Detect which cell encompasses the target text, then output its [X, Y] center coordinate. 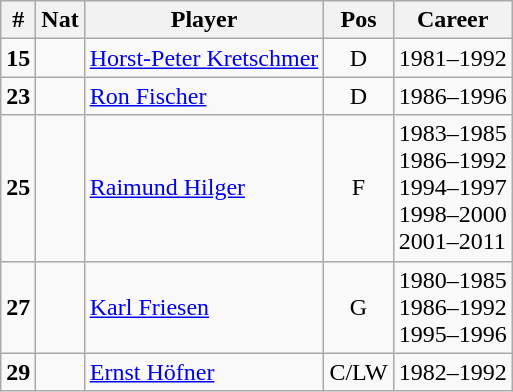
Ron Fischer [204, 96]
# [18, 20]
1980–1985 1986–1992 1995–1996 [452, 307]
25 [18, 188]
Nat [60, 20]
1982–1992 [452, 372]
1981–1992 [452, 58]
29 [18, 372]
1986–1996 [452, 96]
G [358, 307]
Raimund Hilger [204, 188]
Player [204, 20]
F [358, 188]
Pos [358, 20]
27 [18, 307]
23 [18, 96]
Karl Friesen [204, 307]
1983–1985 1986–1992 1994–1997 1998–2000 2001–2011 [452, 188]
C/LW [358, 372]
Horst-Peter Kretschmer [204, 58]
Career [452, 20]
Ernst Höfner [204, 372]
15 [18, 58]
